Return the (X, Y) coordinate for the center point of the cell that contains the specified text.  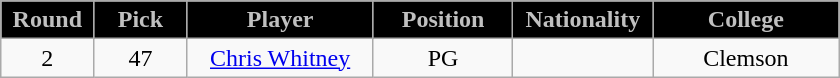
Player (280, 20)
College (746, 20)
Chris Whitney (280, 58)
PG (443, 58)
Pick (140, 20)
47 (140, 58)
Position (443, 20)
2 (48, 58)
Clemson (746, 58)
Round (48, 20)
Nationality (583, 20)
